For the text-containing cell, return its midpoint in [X, Y] coordinate format. 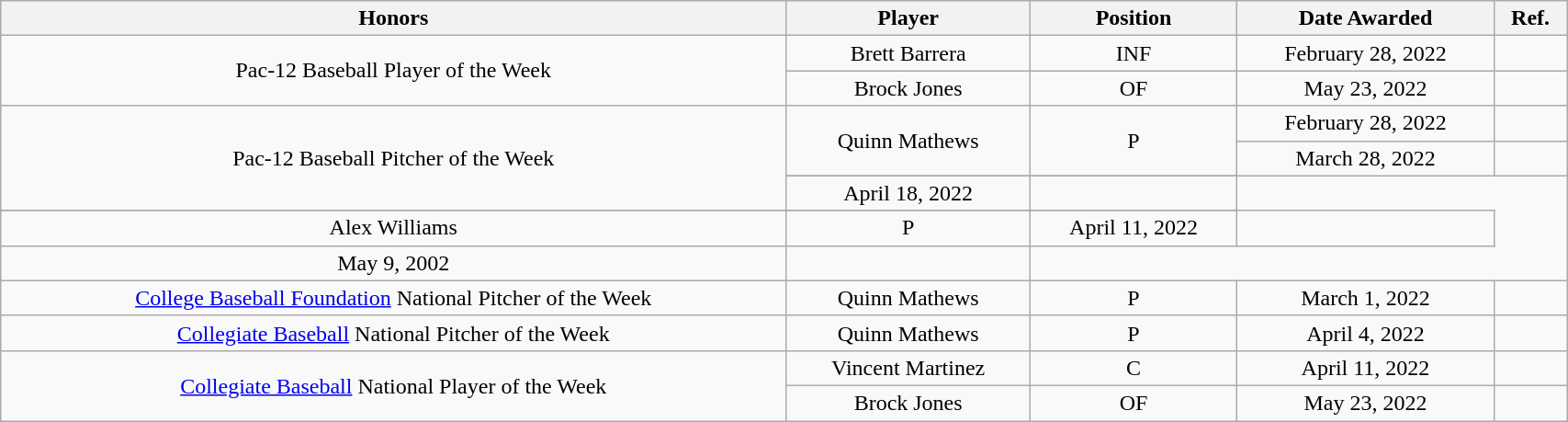
Alex Williams [393, 228]
March 28, 2022 [1366, 158]
Player [908, 18]
INF [1134, 53]
Ref. [1530, 18]
April 4, 2022 [1366, 333]
Pac-12 Baseball Pitcher of the Week [393, 158]
College Baseball Foundation National Pitcher of the Week [393, 298]
April 18, 2022 [908, 193]
March 1, 2022 [1366, 298]
Vincent Martinez [908, 368]
Date Awarded [1366, 18]
C [1134, 368]
May 9, 2002 [393, 263]
Pac-12 Baseball Player of the Week [393, 71]
Position [1134, 18]
Collegiate Baseball National Player of the Week [393, 385]
Honors [393, 18]
Collegiate Baseball National Pitcher of the Week [393, 333]
Brett Barrera [908, 53]
